Determine the [X, Y] coordinate at the center of the cell enclosing the given text.  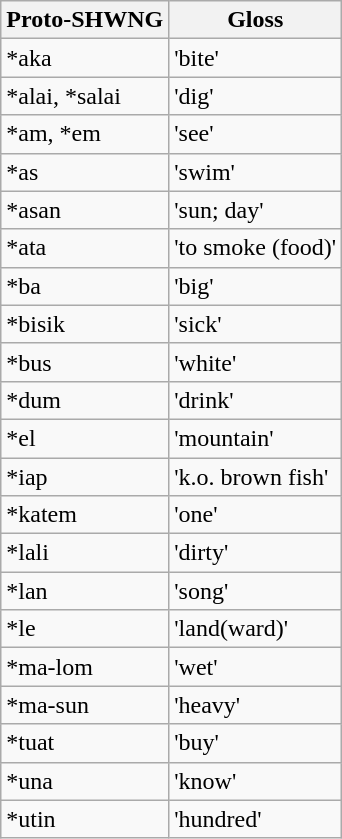
*bisik [85, 324]
*ba [85, 286]
'land(ward)' [256, 629]
*ma-lom [85, 667]
*katem [85, 515]
*tuat [85, 743]
'see' [256, 134]
*el [85, 438]
'k.o. brown fish' [256, 477]
*utin [85, 819]
'dig' [256, 96]
*bus [85, 362]
'bite' [256, 58]
*lali [85, 553]
*ma-sun [85, 705]
*le [85, 629]
'know' [256, 781]
'big' [256, 286]
'one' [256, 515]
'dirty' [256, 553]
Proto-SHWNG [85, 20]
Gloss [256, 20]
'wet' [256, 667]
'heavy' [256, 705]
*iap [85, 477]
'swim' [256, 172]
*dum [85, 400]
*alai, *salai [85, 96]
*una [85, 781]
'to smoke (food)' [256, 248]
'sun; day' [256, 210]
*lan [85, 591]
*ata [85, 248]
'drink' [256, 400]
*asan [85, 210]
'buy' [256, 743]
'white' [256, 362]
'song' [256, 591]
'sick' [256, 324]
'hundred' [256, 819]
*am, *em [85, 134]
'mountain' [256, 438]
*aka [85, 58]
*as [85, 172]
